Locate the cell with the specified text and output its (X, Y) center coordinate. 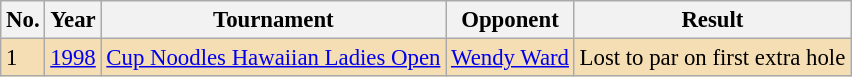
No. (23, 20)
Cup Noodles Hawaiian Ladies Open (274, 58)
1 (23, 58)
Opponent (510, 20)
Lost to par on first extra hole (712, 58)
1998 (73, 58)
Wendy Ward (510, 58)
Result (712, 20)
Year (73, 20)
Tournament (274, 20)
